Provide the [x, y] coordinate of the cell's center where the given text is located.  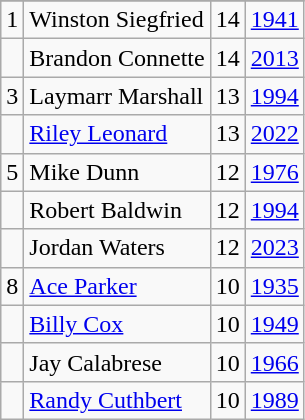
2023 [274, 248]
Winston Siegfried [117, 20]
Riley Leonard [117, 134]
Laymarr Marshall [117, 96]
1976 [274, 172]
Ace Parker [117, 286]
2013 [274, 58]
Randy Cuthbert [117, 400]
1935 [274, 286]
Robert Baldwin [117, 210]
1 [12, 20]
1989 [274, 400]
2022 [274, 134]
8 [12, 286]
Jay Calabrese [117, 362]
1966 [274, 362]
Mike Dunn [117, 172]
Billy Cox [117, 324]
3 [12, 96]
5 [12, 172]
Brandon Connette [117, 58]
Jordan Waters [117, 248]
1941 [274, 20]
1949 [274, 324]
